Identify which cell holds the provided text, then report its (X, Y) central coordinate. 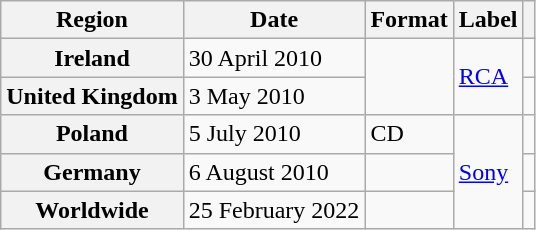
30 April 2010 (274, 58)
Poland (92, 134)
Sony (488, 172)
Format (409, 20)
RCA (488, 77)
Ireland (92, 58)
3 May 2010 (274, 96)
United Kingdom (92, 96)
Germany (92, 172)
Date (274, 20)
5 July 2010 (274, 134)
Region (92, 20)
25 February 2022 (274, 210)
6 August 2010 (274, 172)
Label (488, 20)
CD (409, 134)
Worldwide (92, 210)
